Capture the cell that displays the provided text and extract its [X, Y] central coordinate. 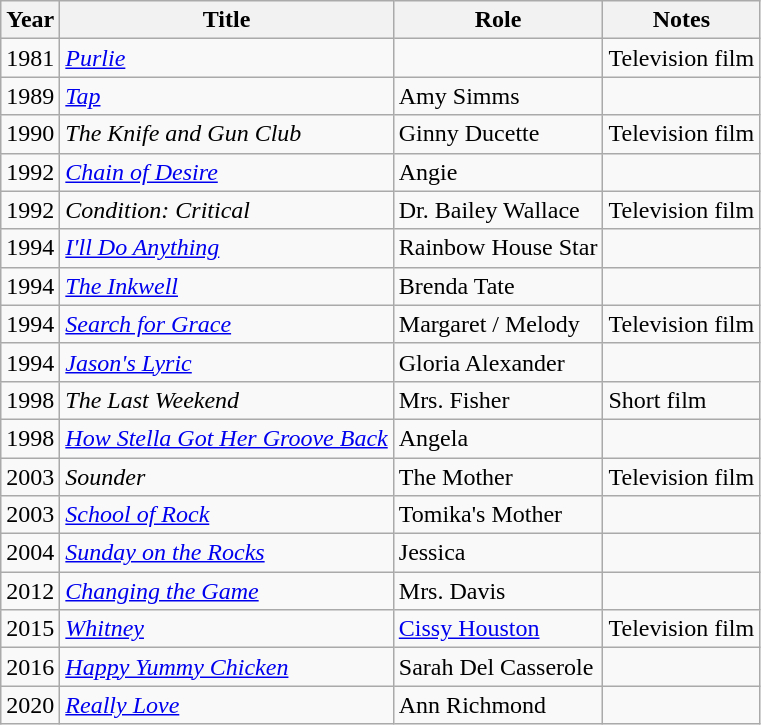
1981 [30, 58]
Really Love [226, 705]
Rainbow House Star [498, 248]
The Inkwell [226, 286]
Dr. Bailey Wallace [498, 210]
Ann Richmond [498, 705]
Angie [498, 172]
Changing the Game [226, 591]
Brenda Tate [498, 286]
1990 [30, 134]
Tomika's Mother [498, 515]
Purlie [226, 58]
Title [226, 20]
The Mother [498, 477]
Notes [682, 20]
2015 [30, 629]
Jessica [498, 553]
Mrs. Fisher [498, 400]
Margaret / Melody [498, 324]
Whitney [226, 629]
2012 [30, 591]
The Last Weekend [226, 400]
Cissy Houston [498, 629]
Happy Yummy Chicken [226, 667]
Search for Grace [226, 324]
2016 [30, 667]
Ginny Ducette [498, 134]
Chain of Desire [226, 172]
Sunday on the Rocks [226, 553]
Condition: Critical [226, 210]
Tap [226, 96]
Amy Simms [498, 96]
2004 [30, 553]
Role [498, 20]
Sounder [226, 477]
School of Rock [226, 515]
Year [30, 20]
Sarah Del Casserole [498, 667]
Gloria Alexander [498, 362]
Short film [682, 400]
Jason's Lyric [226, 362]
Mrs. Davis [498, 591]
2020 [30, 705]
1989 [30, 96]
The Knife and Gun Club [226, 134]
I'll Do Anything [226, 248]
How Stella Got Her Groove Back [226, 438]
Angela [498, 438]
